Output the [X, Y] coordinate of the center of the cell containing the given text.  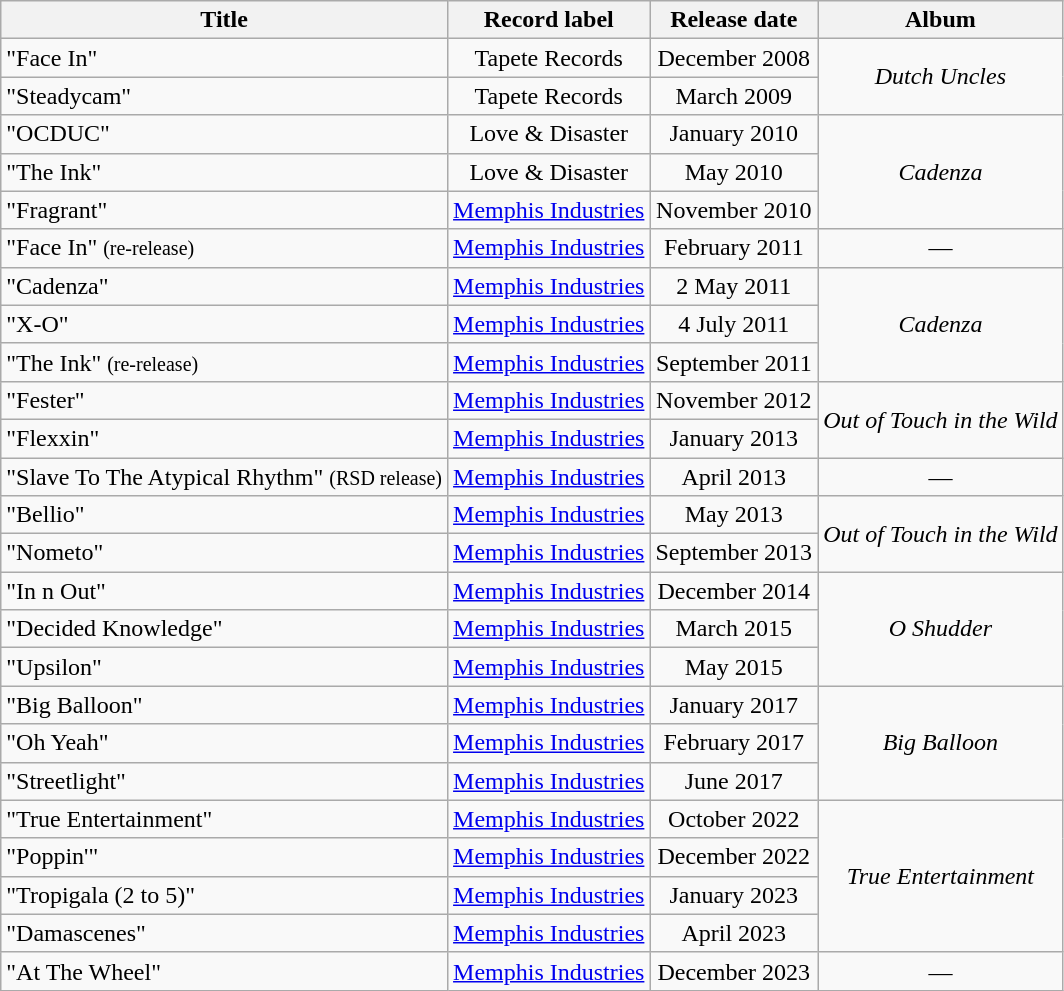
November 2010 [734, 210]
"True Entertainment" [224, 819]
January 2023 [734, 895]
"Damascenes" [224, 933]
March 2009 [734, 96]
"Upsilon" [224, 667]
Album [941, 20]
"X-O" [224, 324]
September 2013 [734, 553]
April 2023 [734, 933]
Big Balloon [941, 743]
Record label [549, 20]
"Fragrant" [224, 210]
January 2017 [734, 705]
"Face In" [224, 58]
"Decided Knowledge" [224, 629]
Release date [734, 20]
"Flexxin" [224, 438]
"In n Out" [224, 591]
April 2013 [734, 477]
4 July 2011 [734, 324]
May 2015 [734, 667]
October 2022 [734, 819]
"Slave To The Atypical Rhythm" (RSD release) [224, 477]
"Streetlight" [224, 781]
January 2010 [734, 134]
June 2017 [734, 781]
"Poppin'" [224, 857]
"The Ink" [224, 172]
December 2023 [734, 971]
December 2014 [734, 591]
O Shudder [941, 629]
"Big Balloon" [224, 705]
"The Ink" (re-release) [224, 362]
True Entertainment [941, 876]
"Cadenza" [224, 286]
March 2015 [734, 629]
February 2011 [734, 248]
January 2013 [734, 438]
Dutch Uncles [941, 77]
May 2013 [734, 515]
December 2008 [734, 58]
"Oh Yeah" [224, 743]
"OCDUC" [224, 134]
September 2011 [734, 362]
Title [224, 20]
May 2010 [734, 172]
December 2022 [734, 857]
"Face In" (re-release) [224, 248]
"Fester" [224, 400]
February 2017 [734, 743]
November 2012 [734, 400]
"Tropigala (2 to 5)" [224, 895]
"At The Wheel" [224, 971]
"Nometo" [224, 553]
"Steadycam" [224, 96]
2 May 2011 [734, 286]
"Bellio" [224, 515]
